Locate the cell with the specified text and output its [X, Y] center coordinate. 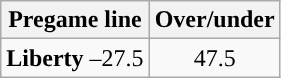
Over/under [214, 20]
Liberty –27.5 [75, 58]
47.5 [214, 58]
Pregame line [75, 20]
